Return [X, Y] of the center of cell containing provided text 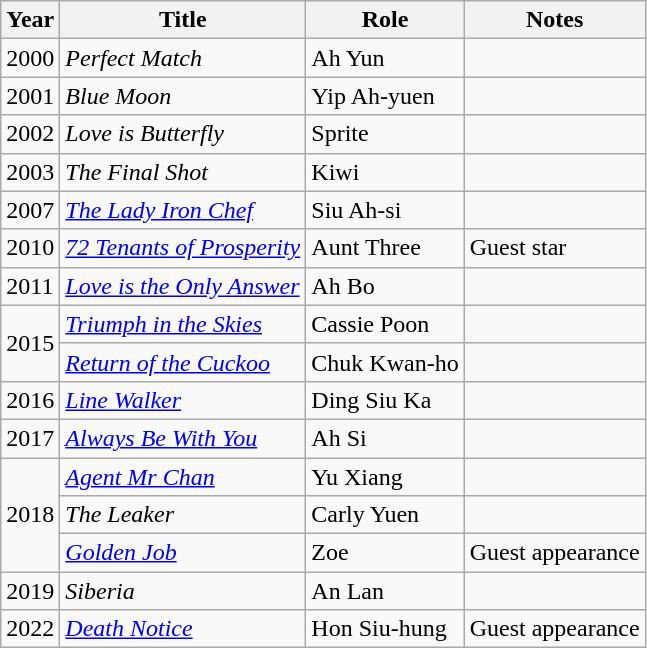
Role [385, 20]
Golden Job [183, 553]
Yip Ah-yuen [385, 96]
Carly Yuen [385, 515]
Perfect Match [183, 58]
Cassie Poon [385, 324]
2007 [30, 210]
Ding Siu Ka [385, 400]
Chuk Kwan-ho [385, 362]
Hon Siu-hung [385, 629]
Yu Xiang [385, 477]
Title [183, 20]
Year [30, 20]
Kiwi [385, 172]
Aunt Three [385, 248]
Guest star [554, 248]
Always Be With You [183, 438]
Blue Moon [183, 96]
2000 [30, 58]
Love is Butterfly [183, 134]
2018 [30, 515]
An Lan [385, 591]
Agent Mr Chan [183, 477]
Ah Si [385, 438]
Zoe [385, 553]
Love is the Only Answer [183, 286]
2011 [30, 286]
2016 [30, 400]
2017 [30, 438]
72 Tenants of Prosperity [183, 248]
Return of the Cuckoo [183, 362]
Ah Bo [385, 286]
The Lady Iron Chef [183, 210]
Death Notice [183, 629]
The Leaker [183, 515]
2003 [30, 172]
Triumph in the Skies [183, 324]
Siberia [183, 591]
The Final Shot [183, 172]
Line Walker [183, 400]
2010 [30, 248]
2022 [30, 629]
Siu Ah-si [385, 210]
2001 [30, 96]
Ah Yun [385, 58]
Notes [554, 20]
2002 [30, 134]
2019 [30, 591]
2015 [30, 343]
Sprite [385, 134]
